Return the [X, Y] coordinate for the center point of the cell that contains the specified text.  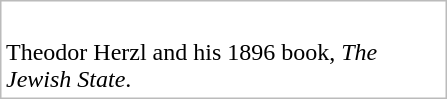
Theodor Herzl and his 1896 book, The Jewish State. [223, 66]
